From the cell containing the given text, extract its center point as [x, y] coordinate. 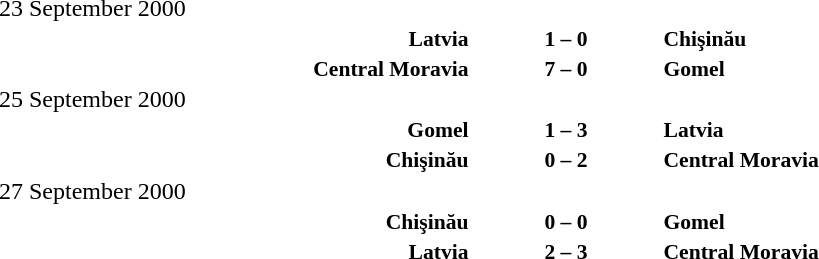
1 – 0 [566, 38]
1 – 3 [566, 130]
7 – 0 [566, 68]
0 – 0 [566, 222]
0 – 2 [566, 160]
